Pinpoint the cell where the given text exists, returning its [X, Y] midpoint coordinate. 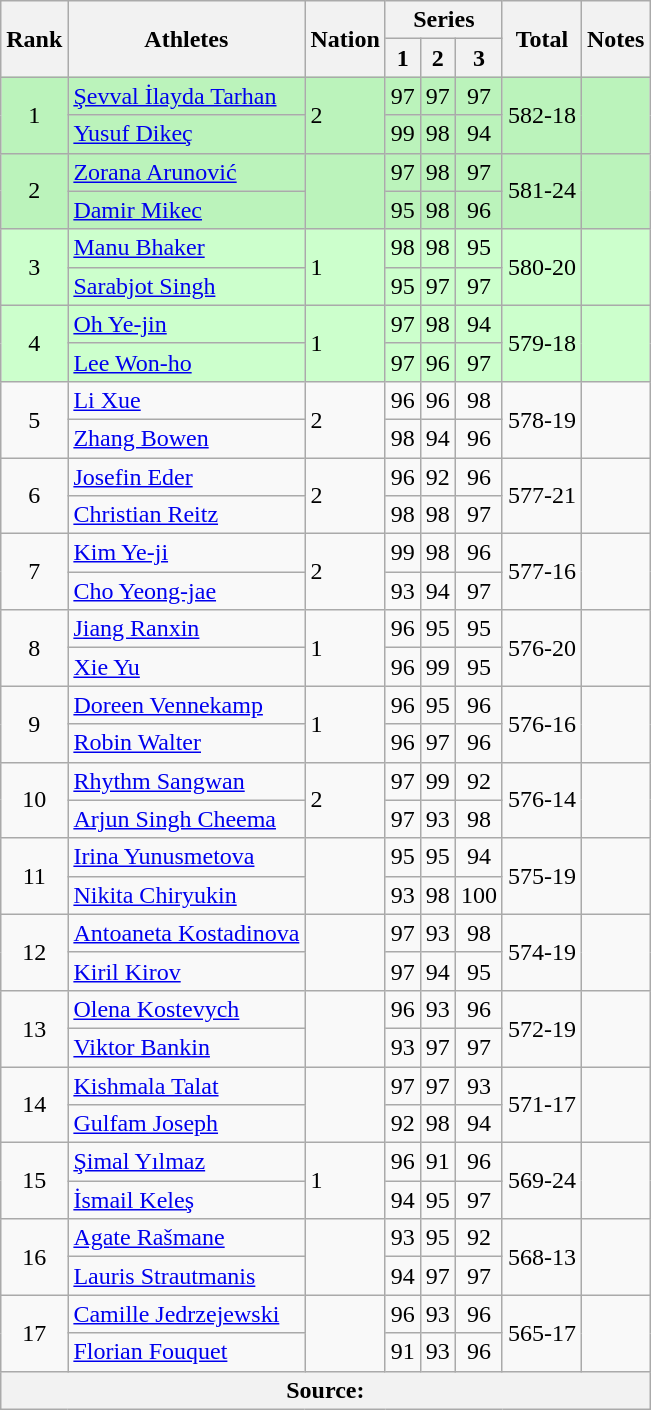
11 [34, 876]
16 [34, 1257]
Doreen Vennekamp [186, 705]
577-21 [542, 496]
571-17 [542, 1104]
Total [542, 39]
17 [34, 1333]
581-24 [542, 191]
575-19 [542, 876]
568-13 [542, 1257]
579-18 [542, 343]
Damir Mikec [186, 210]
Antoaneta Kostadinova [186, 933]
100 [478, 895]
10 [34, 800]
14 [34, 1104]
Yusuf Dikeç [186, 134]
Jiang Ranxin [186, 629]
15 [34, 1181]
Oh Ye-jin [186, 324]
Athletes [186, 39]
576-14 [542, 800]
Christian Reitz [186, 515]
569-24 [542, 1181]
565-17 [542, 1333]
Lee Won-ho [186, 362]
6 [34, 496]
Florian Fouquet [186, 1352]
13 [34, 1028]
572-19 [542, 1028]
8 [34, 648]
7 [34, 572]
Gulfam Joseph [186, 1124]
Kiril Kirov [186, 971]
Notes [616, 39]
9 [34, 724]
Series [444, 20]
Kim Ye-ji [186, 553]
İsmail Keleş [186, 1200]
Şevval İlayda Tarhan [186, 96]
Lauris Strautmanis [186, 1276]
Manu Bhaker [186, 248]
4 [34, 343]
576-16 [542, 724]
Arjun Singh Cheema [186, 819]
Li Xue [186, 400]
Xie Yu [186, 667]
Kishmala Talat [186, 1085]
Rank [34, 39]
Robin Walter [186, 743]
582-18 [542, 115]
574-19 [542, 952]
Nikita Chiryukin [186, 895]
Viktor Bankin [186, 1047]
578-19 [542, 419]
Sarabjot Singh [186, 286]
5 [34, 419]
Cho Yeong-jae [186, 591]
Zorana Arunović [186, 172]
Olena Kostevych [186, 1009]
Irina Yunusmetova [186, 857]
Agate Rašmane [186, 1238]
12 [34, 952]
Nation [345, 39]
Josefin Eder [186, 477]
576-20 [542, 648]
Zhang Bowen [186, 438]
577-16 [542, 572]
Rhythm Sangwan [186, 781]
580-20 [542, 267]
Şimal Yılmaz [186, 1162]
Source: [326, 1390]
Camille Jedrzejewski [186, 1314]
